Identify which cell holds the provided text, then report its [x, y] central coordinate. 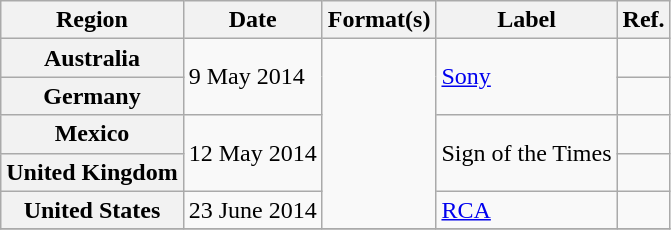
RCA [526, 210]
United Kingdom [92, 172]
Sign of the Times [526, 153]
United States [92, 210]
9 May 2014 [252, 77]
Mexico [92, 134]
Germany [92, 96]
Date [252, 20]
Australia [92, 58]
Format(s) [379, 20]
Ref. [644, 20]
Sony [526, 77]
12 May 2014 [252, 153]
23 June 2014 [252, 210]
Region [92, 20]
Label [526, 20]
